Scan for the cell matching the given text and deliver its (x, y) coordinate at center. 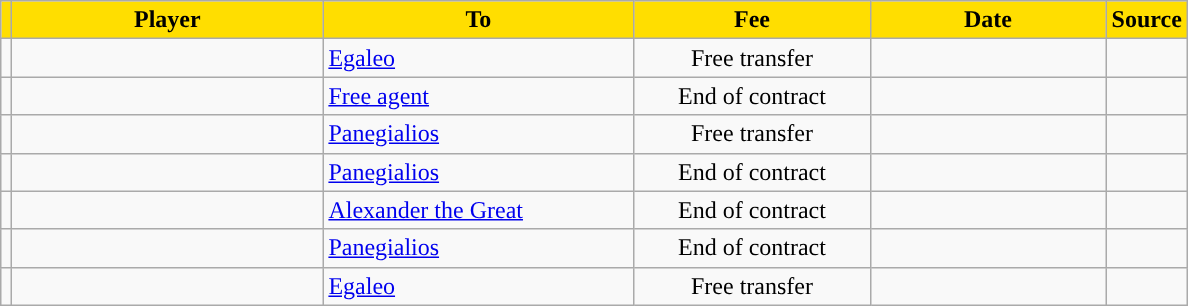
Source (1146, 20)
Fee (752, 20)
Free agent (478, 96)
To (478, 20)
Player (168, 20)
Alexander the Great (478, 210)
Date (988, 20)
